Pinpoint the cell where the given text exists, returning its [x, y] midpoint coordinate. 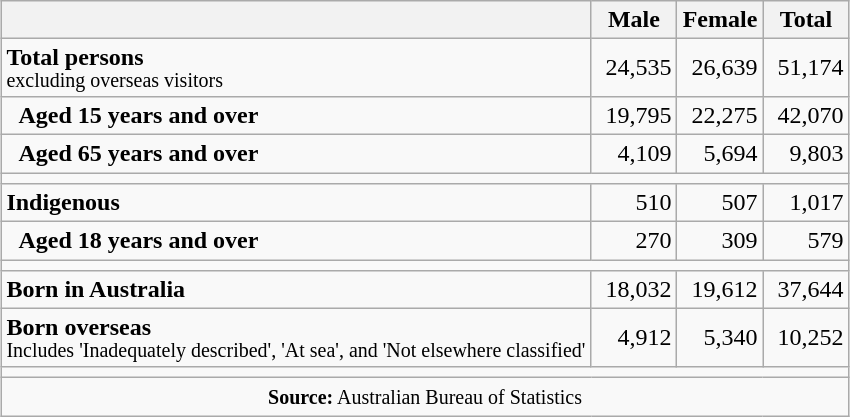
Total personsexcluding overseas visitors [296, 68]
510 [634, 203]
Source: Australian Bureau of Statistics [425, 396]
507 [720, 203]
270 [634, 241]
10,252 [806, 338]
Male [634, 20]
Female [720, 20]
5,694 [720, 153]
19,612 [720, 290]
26,639 [720, 68]
37,644 [806, 290]
51,174 [806, 68]
Indigenous [296, 203]
22,275 [720, 115]
Born in Australia [296, 290]
Born overseasIncludes 'Inadequately described', 'At sea', and 'Not elsewhere classified' [296, 338]
18,032 [634, 290]
9,803 [806, 153]
19,795 [634, 115]
Total [806, 20]
1,017 [806, 203]
Aged 18 years and over [296, 241]
5,340 [720, 338]
Aged 15 years and over [296, 115]
4,109 [634, 153]
42,070 [806, 115]
24,535 [634, 68]
Aged 65 years and over [296, 153]
4,912 [634, 338]
309 [720, 241]
579 [806, 241]
